For the text-containing cell, return its midpoint in (X, Y) coordinate format. 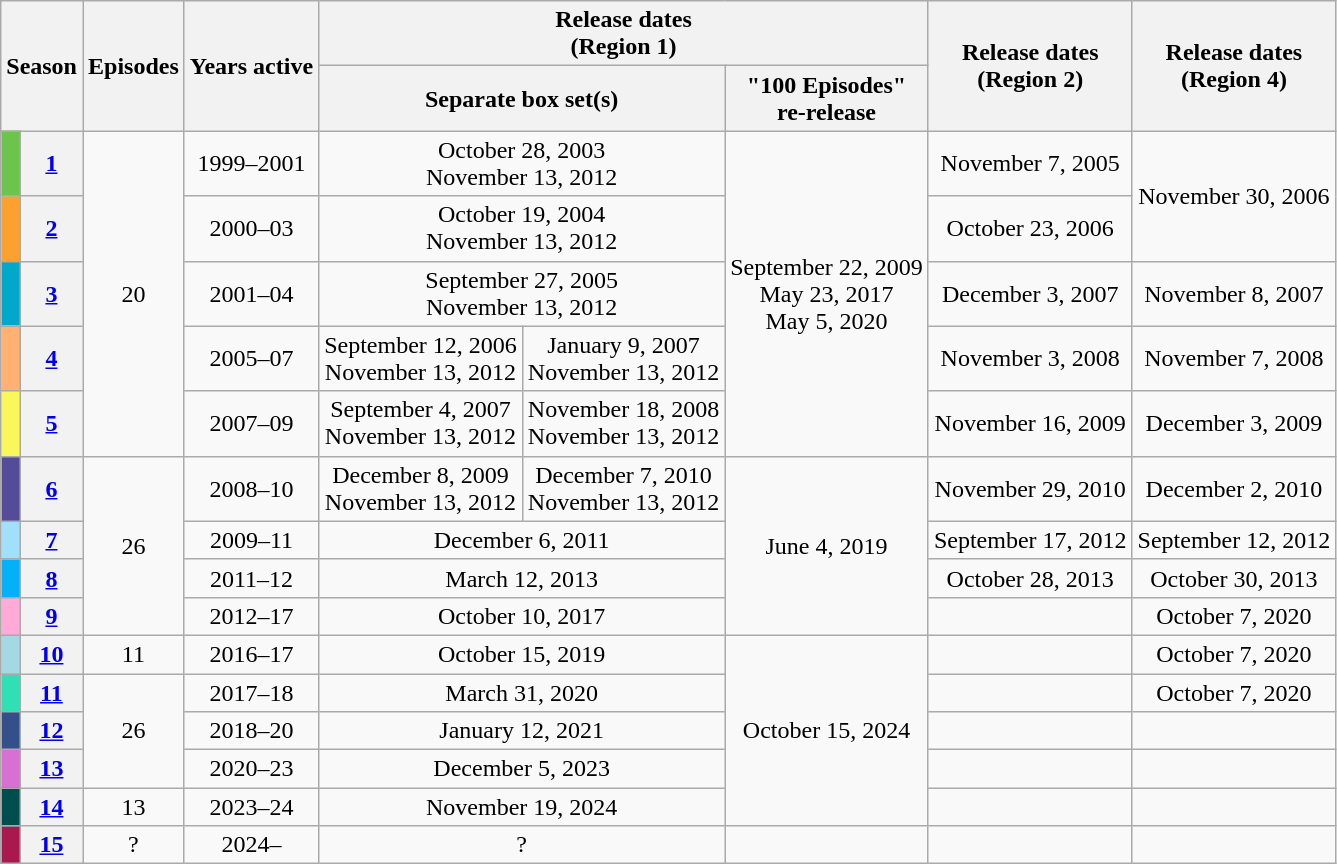
January 9, 2007November 13, 2012 (623, 358)
October 15, 2019 (522, 654)
1999–2001 (251, 164)
November 19, 2024 (522, 807)
Episodes (133, 66)
January 12, 2021 (522, 731)
Release dates(Region 1) (624, 34)
Season (42, 66)
October 15, 2024 (827, 730)
December 5, 2023 (522, 769)
Release dates(Region 2) (1030, 66)
November 3, 2008 (1030, 358)
2005–07 (251, 358)
5 (51, 424)
November 7, 2008 (1234, 358)
2 (51, 228)
November 29, 2010 (1030, 488)
December 2, 2010 (1234, 488)
2020–23 (251, 769)
8 (51, 578)
3 (51, 294)
2012–17 (251, 616)
9 (51, 616)
October 28, 2013 (1030, 578)
20 (133, 294)
March 12, 2013 (522, 578)
October 10, 2017 (522, 616)
12 (51, 731)
14 (51, 807)
7 (51, 540)
December 3, 2007 (1030, 294)
November 7, 2005 (1030, 164)
2008–10 (251, 488)
November 16, 2009 (1030, 424)
September 22, 2009May 23, 2017May 5, 2020 (827, 294)
November 8, 2007 (1234, 294)
2001–04 (251, 294)
2009–11 (251, 540)
2016–17 (251, 654)
Separate box set(s) (522, 98)
December 8, 2009November 13, 2012 (421, 488)
2018–20 (251, 731)
November 30, 2006 (1234, 196)
October 23, 2006 (1030, 228)
September 27, 2005November 13, 2012 (522, 294)
Years active (251, 66)
March 31, 2020 (522, 693)
2007–09 (251, 424)
June 4, 2019 (827, 546)
2000–03 (251, 228)
6 (51, 488)
2011–12 (251, 578)
October 19, 2004November 13, 2012 (522, 228)
December 3, 2009 (1234, 424)
10 (51, 654)
15 (51, 845)
Release dates(Region 4) (1234, 66)
1 (51, 164)
December 6, 2011 (522, 540)
October 30, 2013 (1234, 578)
September 12, 2012 (1234, 540)
November 18, 2008November 13, 2012 (623, 424)
October 28, 2003November 13, 2012 (522, 164)
2024– (251, 845)
2023–24 (251, 807)
2017–18 (251, 693)
September 12, 2006November 13, 2012 (421, 358)
"100 Episodes"re-release (827, 98)
4 (51, 358)
September 17, 2012 (1030, 540)
September 4, 2007November 13, 2012 (421, 424)
December 7, 2010November 13, 2012 (623, 488)
